Scan for the cell matching the given text and deliver its [x, y] coordinate at center. 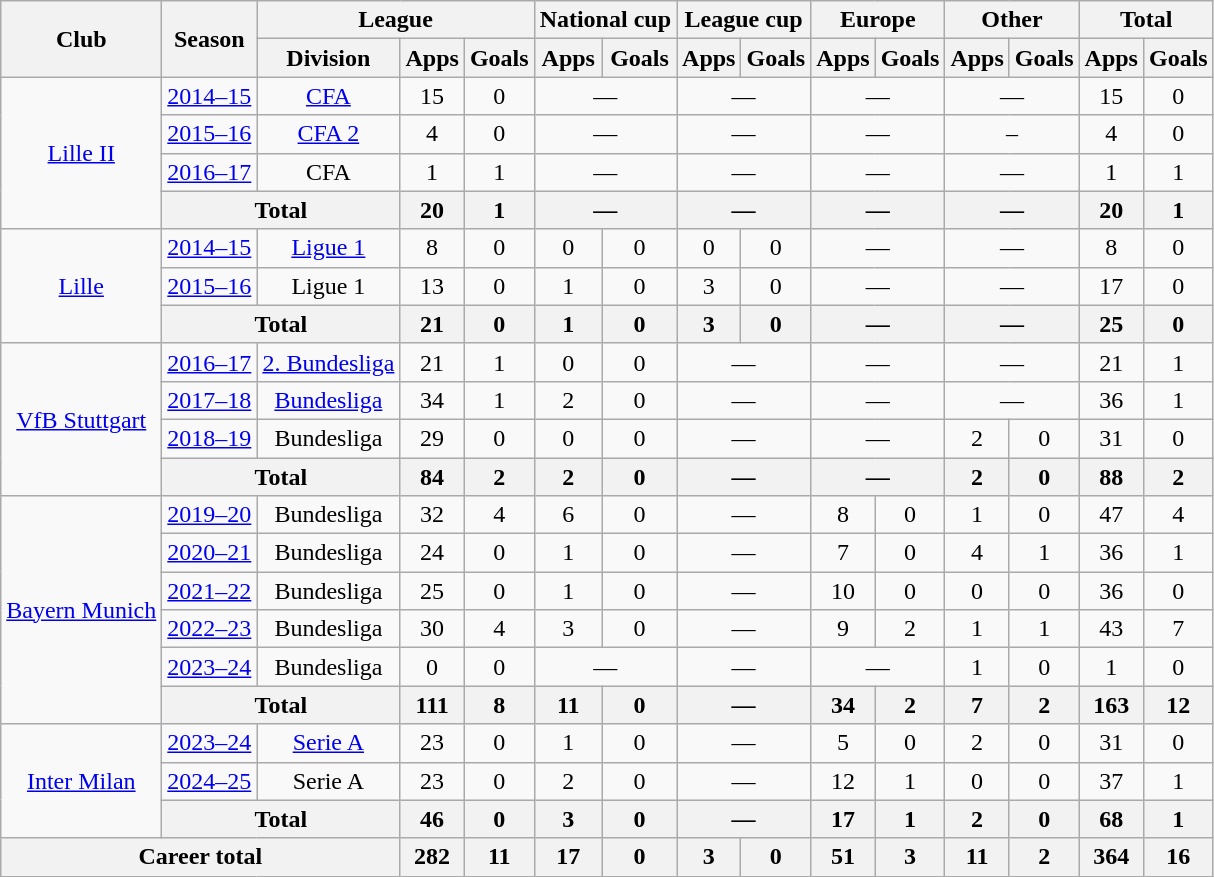
2022–23 [210, 629]
2020–21 [210, 553]
League cup [744, 20]
Inter Milan [82, 781]
Lille [82, 286]
68 [1111, 819]
51 [843, 857]
47 [1111, 515]
24 [432, 553]
32 [432, 515]
Career total [200, 857]
2024–25 [210, 781]
Club [82, 39]
16 [1178, 857]
VfB Stuttgart [82, 419]
Lille II [82, 153]
CFA 2 [328, 134]
2. Bundesliga [328, 362]
2021–22 [210, 591]
League [396, 20]
88 [1111, 477]
2018–19 [210, 438]
282 [432, 857]
Season [210, 39]
111 [432, 705]
Other [1012, 20]
10 [843, 591]
Europe [878, 20]
2019–20 [210, 515]
37 [1111, 781]
46 [432, 819]
6 [568, 515]
Bayern Munich [82, 610]
Division [328, 58]
– [1012, 134]
13 [432, 286]
9 [843, 629]
163 [1111, 705]
364 [1111, 857]
84 [432, 477]
29 [432, 438]
2017–18 [210, 400]
30 [432, 629]
5 [843, 743]
43 [1111, 629]
National cup [605, 20]
